For the text-containing cell, return its midpoint in (x, y) coordinate format. 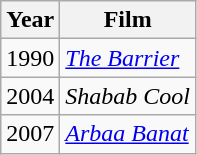
Film (128, 20)
Arbaa Banat (128, 134)
Shabab Cool (128, 96)
2004 (30, 96)
1990 (30, 58)
The Barrier (128, 58)
2007 (30, 134)
Year (30, 20)
